Determine the [x, y] coordinate at the center of the cell enclosing the given text.  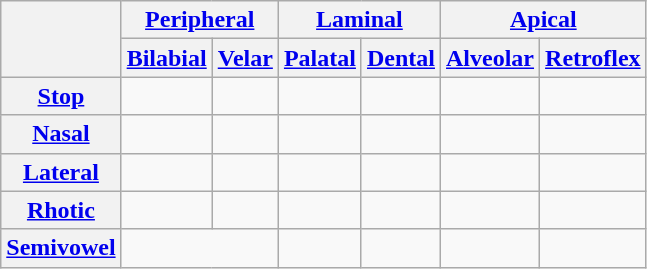
Bilabial [166, 58]
Apical [544, 20]
Alveolar [490, 58]
Dental [400, 58]
Rhotic [61, 210]
Semivowel [61, 248]
Stop [61, 96]
Laminal [359, 20]
Lateral [61, 172]
Peripheral [200, 20]
Nasal [61, 134]
Palatal [320, 58]
Velar [245, 58]
Retroflex [594, 58]
